Return the [X, Y] coordinate for the center point of the cell that contains the specified text.  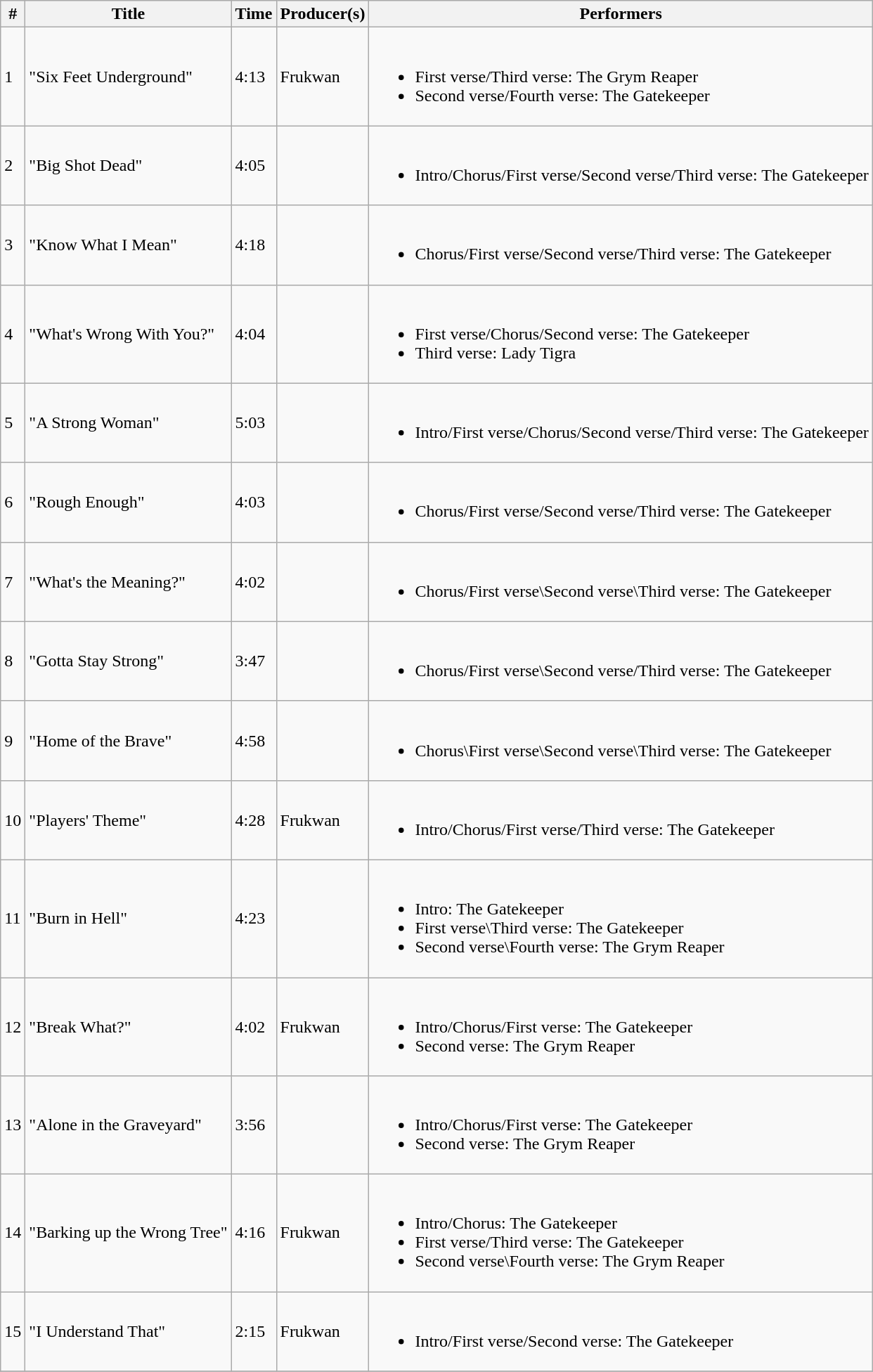
5:03 [254, 423]
4:05 [254, 166]
"What's Wrong With You?" [128, 334]
"Big Shot Dead" [128, 166]
Intro/First verse/Second verse: The Gatekeeper [621, 1331]
# [13, 14]
Time [254, 14]
4:28 [254, 820]
First verse/Chorus/Second verse: The GatekeeperThird verse: Lady Tigra [621, 334]
First verse/Third verse: The Grym ReaperSecond verse/Fourth verse: The Gatekeeper [621, 77]
"I Understand That" [128, 1331]
15 [13, 1331]
4:23 [254, 918]
2 [13, 166]
4:16 [254, 1233]
"Six Feet Underground" [128, 77]
4 [13, 334]
Intro/Chorus: The GatekeeperFirst verse/Third verse: The GatekeeperSecond verse\Fourth verse: The Grym Reaper [621, 1233]
"Break What?" [128, 1026]
2:15 [254, 1331]
3:47 [254, 661]
"Alone in the Graveyard" [128, 1125]
8 [13, 661]
"A Strong Woman" [128, 423]
"Rough Enough" [128, 502]
"Burn in Hell" [128, 918]
7 [13, 582]
4:18 [254, 245]
4:04 [254, 334]
4:58 [254, 741]
3 [13, 245]
3:56 [254, 1125]
"What's the Meaning?" [128, 582]
Chorus\First verse\Second verse\Third verse: The Gatekeeper [621, 741]
"Barking up the Wrong Tree" [128, 1233]
4:13 [254, 77]
12 [13, 1026]
Chorus/First verse\Second verse/Third verse: The Gatekeeper [621, 661]
9 [13, 741]
5 [13, 423]
10 [13, 820]
Performers [621, 14]
Intro/First verse/Chorus/Second verse/Third verse: The Gatekeeper [621, 423]
14 [13, 1233]
"Gotta Stay Strong" [128, 661]
11 [13, 918]
Title [128, 14]
Intro/Chorus/First verse/Second verse/Third verse: The Gatekeeper [621, 166]
Chorus/First verse\Second verse\Third verse: The Gatekeeper [621, 582]
6 [13, 502]
1 [13, 77]
13 [13, 1125]
"Know What I Mean" [128, 245]
"Home of the Brave" [128, 741]
Producer(s) [323, 14]
"Players' Theme" [128, 820]
Intro: The GatekeeperFirst verse\Third verse: The GatekeeperSecond verse\Fourth verse: The Grym Reaper [621, 918]
Intro/Chorus/First verse/Third verse: The Gatekeeper [621, 820]
4:03 [254, 502]
